From the cell containing the given text, extract its center point as (x, y) coordinate. 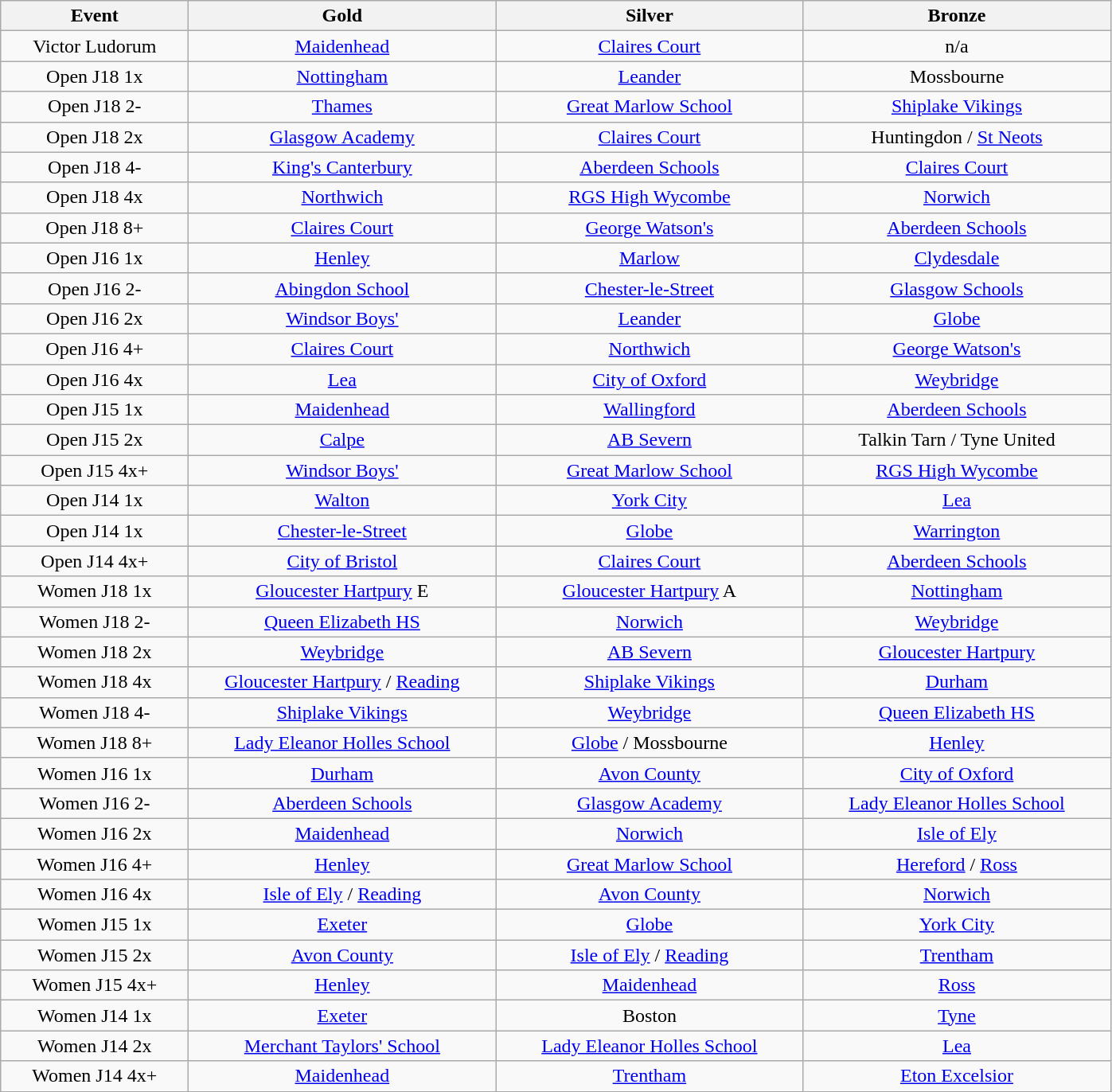
Event (95, 16)
Women J18 4x (95, 682)
Women J14 2x (95, 1046)
King's Canterbury (342, 167)
Gloucester Hartpury / Reading (342, 682)
Women J15 1x (95, 925)
Gloucester Hartpury (957, 652)
Open J18 2x (95, 137)
Thames (342, 107)
Women J18 8+ (95, 743)
Gloucester Hartpury E (342, 591)
Silver (650, 16)
Clydesdale (957, 258)
Women J18 2- (95, 622)
Tyne (957, 1016)
Marlow (650, 258)
Calpe (342, 440)
Open J18 4- (95, 167)
Walton (342, 501)
Open J16 4+ (95, 349)
Women J16 2x (95, 833)
Women J16 2- (95, 803)
Ross (957, 985)
Women J18 2x (95, 652)
Women J18 1x (95, 591)
Merchant Taylors' School (342, 1046)
Open J15 2x (95, 440)
Women J15 2x (95, 955)
Hereford / Ross (957, 864)
Gold (342, 16)
Huntingdon / St Neots (957, 137)
Open J15 4x+ (95, 470)
Mossbourne (957, 76)
Globe / Mossbourne (650, 743)
Women J15 4x+ (95, 985)
City of Bristol (342, 561)
Gloucester Hartpury A (650, 591)
Open J18 8+ (95, 228)
Open J14 4x+ (95, 561)
Open J16 4x (95, 380)
Open J18 1x (95, 76)
Open J18 2- (95, 107)
Boston (650, 1016)
Open J15 1x (95, 410)
Open J18 4x (95, 197)
n/a (957, 46)
Talkin Tarn / Tyne United (957, 440)
Glasgow Schools (957, 288)
Women J16 4+ (95, 864)
Women J14 4x+ (95, 1076)
Abingdon School (342, 288)
Bronze (957, 16)
Open J16 2- (95, 288)
Eton Excelsior (957, 1076)
Women J16 1x (95, 773)
Open J16 1x (95, 258)
Victor Ludorum (95, 46)
Women J18 4- (95, 712)
Wallingford (650, 410)
Open J16 2x (95, 318)
Women J16 4x (95, 895)
Isle of Ely (957, 833)
Women J14 1x (95, 1016)
Warrington (957, 531)
